Search for the cell housing the specified text and yield its (X, Y) center coordinate. 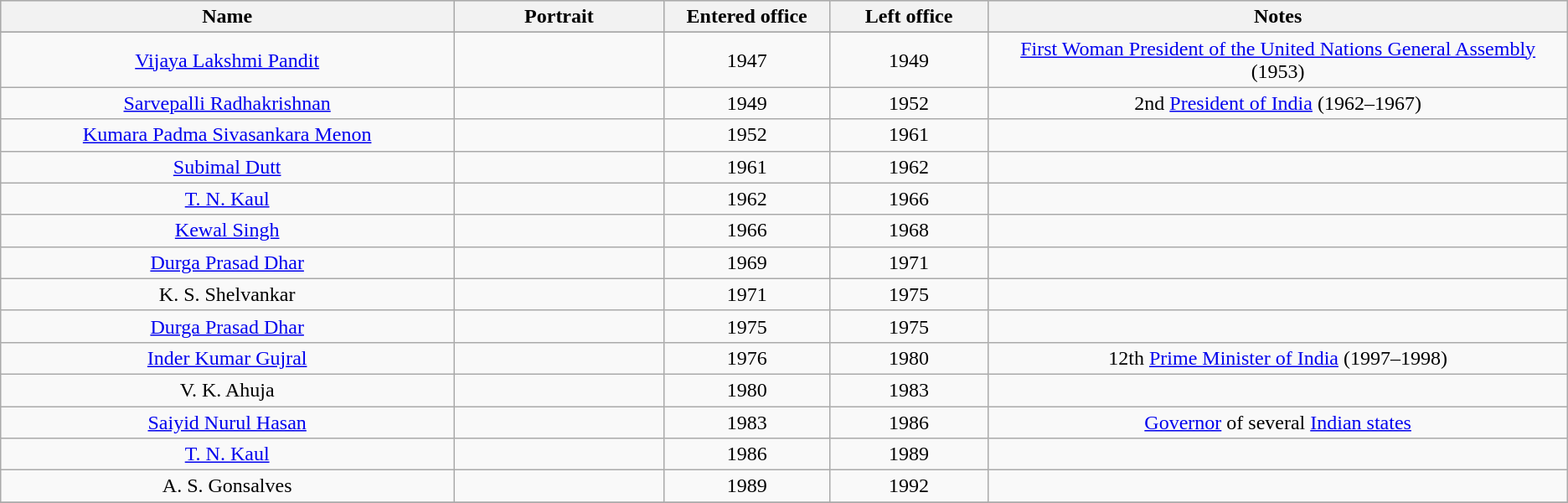
Saiyid Nurul Hasan (228, 422)
Inder Kumar Gujral (228, 358)
1968 (909, 231)
A. S. Gonsalves (228, 486)
Vijaya Lakshmi Pandit (228, 60)
Entered office (747, 17)
V. K. Ahuja (228, 390)
Governor of several Indian states (1278, 422)
Portrait (560, 17)
Left office (909, 17)
1992 (909, 486)
12th Prime Minister of India (1997–1998) (1278, 358)
First Woman President of the United Nations General Assembly (1953) (1278, 60)
Sarvepalli Radhakrishnan (228, 103)
Notes (1278, 17)
1947 (747, 60)
K. S. Shelvankar (228, 294)
Kewal Singh (228, 231)
Subimal Dutt (228, 167)
1969 (747, 262)
Name (228, 17)
1976 (747, 358)
Kumara Padma Sivasankara Menon (228, 135)
2nd President of India (1962–1967) (1278, 103)
